Identify which cell holds the provided text, then report its [x, y] central coordinate. 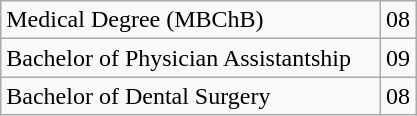
Medical Degree (MBChB) [191, 20]
Bachelor of Dental Surgery [191, 96]
09 [398, 58]
Bachelor of Physician Assistantship [191, 58]
